Search for the cell housing the specified text and yield its [x, y] center coordinate. 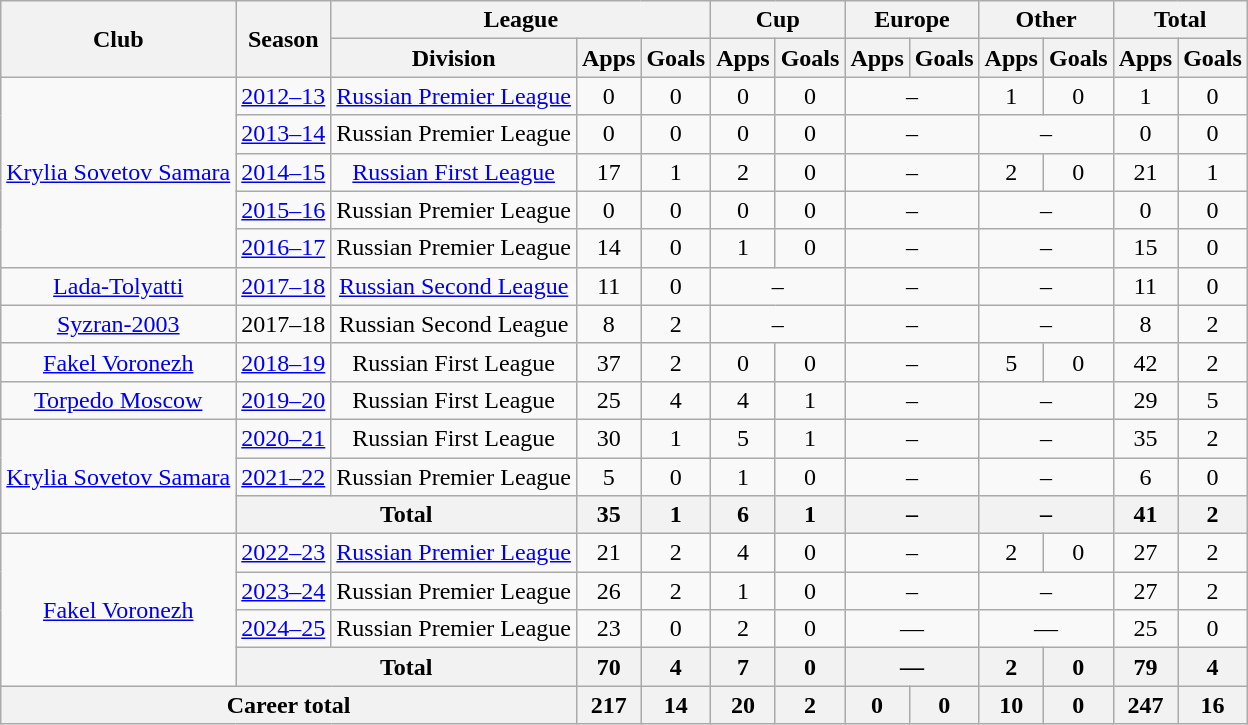
2020–21 [284, 438]
16 [1213, 705]
2013–14 [284, 134]
217 [608, 705]
Season [284, 39]
Europe [912, 20]
2016–17 [284, 248]
Division [454, 58]
247 [1145, 705]
42 [1145, 362]
2021–22 [284, 477]
7 [743, 667]
23 [608, 629]
70 [608, 667]
2024–25 [284, 629]
2023–24 [284, 591]
15 [1145, 248]
20 [743, 705]
2019–20 [284, 400]
Syzran-2003 [118, 324]
41 [1145, 515]
2018–19 [284, 362]
10 [1011, 705]
2012–13 [284, 96]
Other [1046, 20]
League [521, 20]
Cup [778, 20]
17 [608, 172]
79 [1145, 667]
29 [1145, 400]
Lada-Tolyatti [118, 286]
30 [608, 438]
Career total [289, 705]
2014–15 [284, 172]
37 [608, 362]
26 [608, 591]
2015–16 [284, 210]
Club [118, 39]
Torpedo Moscow [118, 400]
2022–23 [284, 553]
